For the text-containing cell, return its midpoint in (X, Y) coordinate format. 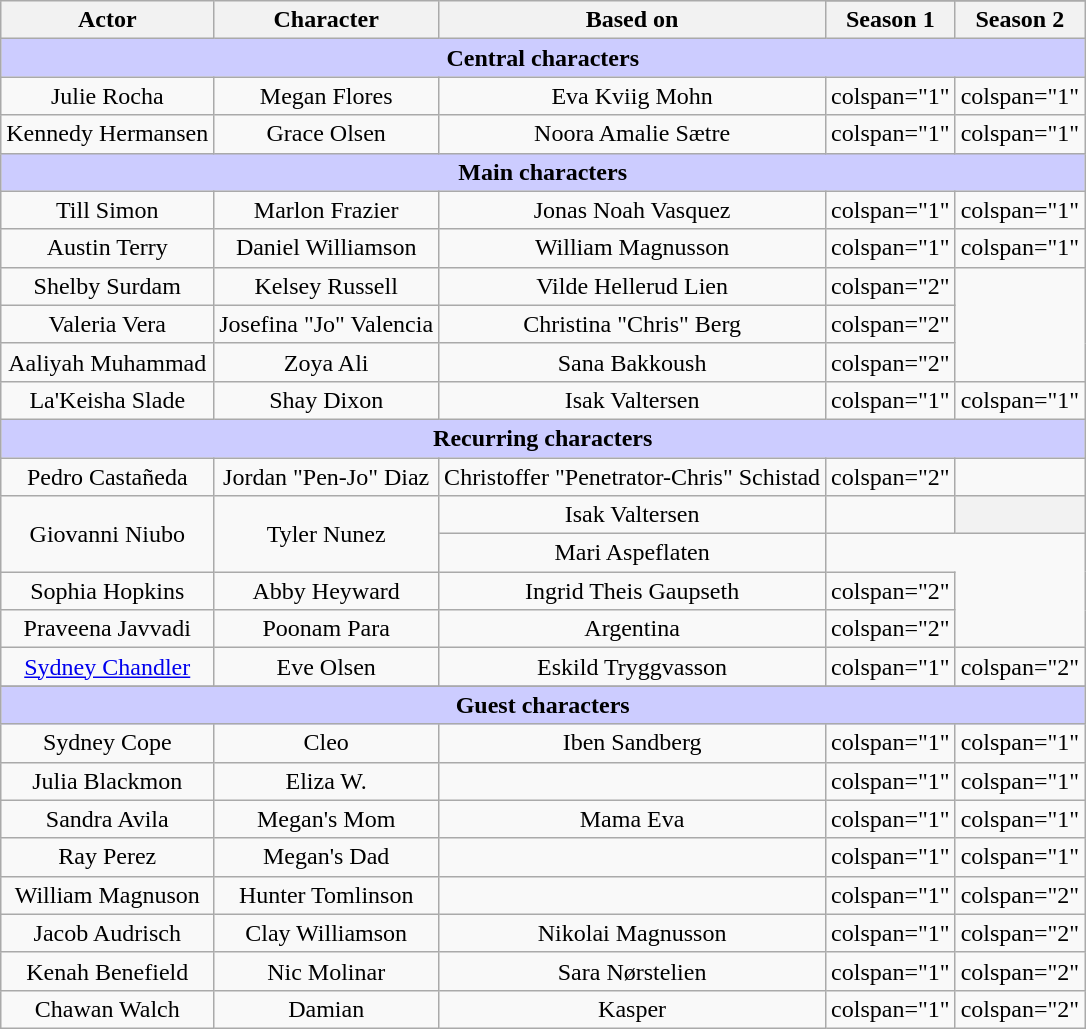
Zoya Ali (326, 362)
Character (326, 20)
Clay Williamson (326, 933)
Sandra Avila (108, 819)
Megan's Mom (326, 819)
Shelby Surdam (108, 286)
Recurring characters (543, 438)
La'Keisha Slade (108, 400)
Pedro Castañeda (108, 477)
Noora Amalie Sætre (632, 134)
Based on (632, 20)
Jonas Noah Vasquez (632, 210)
Sara Nørstelien (632, 971)
Main characters (543, 172)
Kennedy Hermansen (108, 134)
Christina "Chris" Berg (632, 324)
Daniel Williamson (326, 248)
Chawan Walch (108, 1009)
Till Simon (108, 210)
Sydney Chandler (108, 667)
Sydney Cope (108, 743)
Sophia Hopkins (108, 591)
William Magnusson (632, 248)
Kelsey Russell (326, 286)
Hunter Tomlinson (326, 895)
Christoffer "Penetrator-Chris" Schistad (632, 477)
Aaliyah Muhammad (108, 362)
Vilde Hellerud Lien (632, 286)
Shay Dixon (326, 400)
Jordan "Pen-Jo" Diaz (326, 477)
Praveena Javvadi (108, 629)
Mama Eva (632, 819)
Austin Terry (108, 248)
Nikolai Magnusson (632, 933)
Poonam Para (326, 629)
Julia Blackmon (108, 781)
Mari Aspeflaten (632, 553)
Season 1 (891, 20)
Actor (108, 20)
Central characters (543, 58)
Season 2 (1020, 20)
Valeria Vera (108, 324)
Giovanni Niubo (108, 534)
Kasper (632, 1009)
Josefina "Jo" Valencia (326, 324)
Kenah Benefield (108, 971)
Grace Olsen (326, 134)
Cleo (326, 743)
Julie Rocha (108, 96)
Jacob Audrisch (108, 933)
Ingrid Theis Gaupseth (632, 591)
Eva Kviig Mohn (632, 96)
Guest characters (543, 705)
William Magnuson (108, 895)
Sana Bakkoush (632, 362)
Eve Olsen (326, 667)
Tyler Nunez (326, 534)
Nic Molinar (326, 971)
Iben Sandberg (632, 743)
Eliza W. (326, 781)
Damian (326, 1009)
Eskild Tryggvasson (632, 667)
Argentina (632, 629)
Abby Heyward (326, 591)
Megan Flores (326, 96)
Ray Perez (108, 857)
Marlon Frazier (326, 210)
Megan's Dad (326, 857)
